Return the (x, y) coordinate for the center point of the cell that contains the specified text.  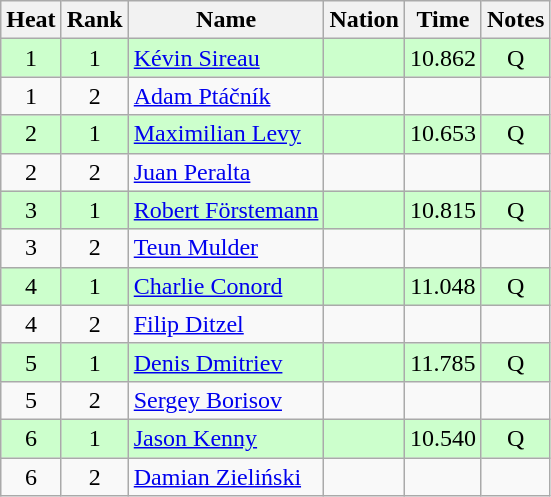
Robert Förstemann (226, 210)
Rank (94, 20)
Maximilian Levy (226, 134)
10.653 (442, 134)
Sergey Borisov (226, 400)
10.815 (442, 210)
Time (442, 20)
Kévin Sireau (226, 58)
Filip Ditzel (226, 324)
Name (226, 20)
10.862 (442, 58)
Juan Peralta (226, 172)
Charlie Conord (226, 286)
Denis Dmitriev (226, 362)
Notes (515, 20)
Heat (31, 20)
Teun Mulder (226, 248)
Nation (364, 20)
11.048 (442, 286)
Damian Zieliński (226, 477)
11.785 (442, 362)
10.540 (442, 438)
Jason Kenny (226, 438)
Adam Ptáčník (226, 96)
